Search for the cell housing the specified text and yield its (x, y) center coordinate. 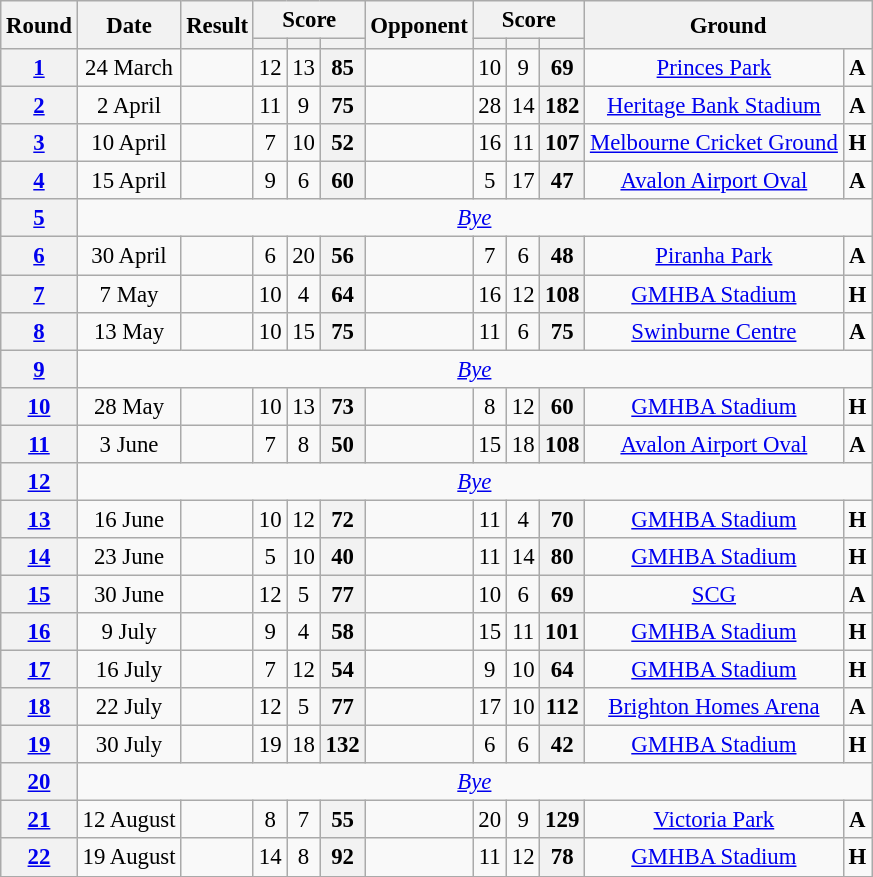
92 (342, 858)
Date (129, 25)
48 (562, 256)
132 (342, 745)
3 June (129, 444)
28 May (129, 406)
2 (39, 106)
Brighton Homes Arena (714, 707)
Opponent (419, 25)
56 (342, 256)
30 July (129, 745)
Round (39, 25)
3 (39, 143)
30 April (129, 256)
SCG (714, 594)
12 August (129, 820)
23 June (129, 557)
55 (342, 820)
Result (218, 25)
72 (342, 519)
Melbourne Cricket Ground (714, 143)
40 (342, 557)
101 (562, 632)
22 (39, 858)
112 (562, 707)
Piranha Park (714, 256)
52 (342, 143)
78 (562, 858)
7 May (129, 294)
Swinburne Centre (714, 331)
2 April (129, 106)
21 (39, 820)
58 (342, 632)
Victoria Park (714, 820)
1 (39, 68)
54 (342, 670)
24 March (129, 68)
47 (562, 181)
50 (342, 444)
Ground (728, 25)
10 April (129, 143)
16 July (129, 670)
42 (562, 745)
30 June (129, 594)
28 (490, 106)
129 (562, 820)
Princes Park (714, 68)
107 (562, 143)
80 (562, 557)
9 July (129, 632)
16 June (129, 519)
70 (562, 519)
73 (342, 406)
15 April (129, 181)
22 July (129, 707)
182 (562, 106)
13 May (129, 331)
19 August (129, 858)
Heritage Bank Stadium (714, 106)
85 (342, 68)
